Provide the (x, y) coordinate of the cell's center where the given text is located.  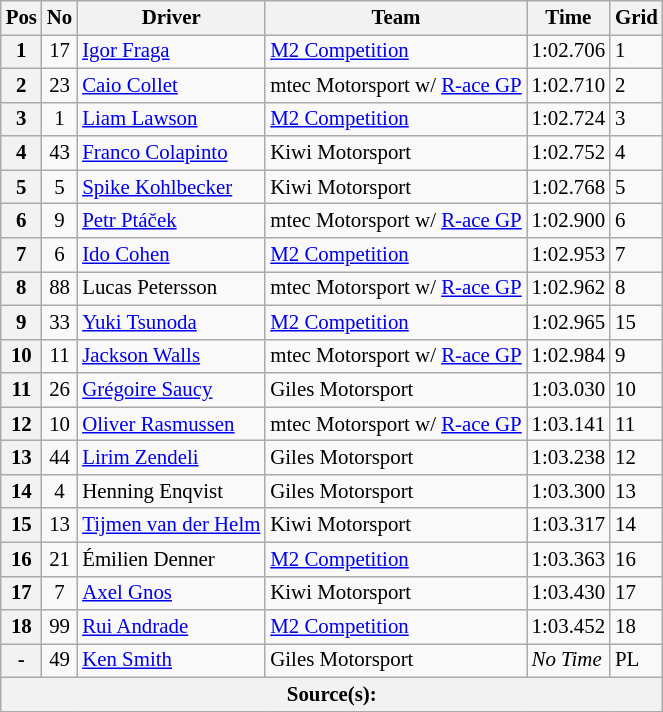
1:02.752 (568, 153)
1:03.238 (568, 458)
PL (636, 661)
1:03.030 (568, 390)
Émilien Denner (171, 559)
Igor Fraga (171, 51)
1:02.900 (568, 221)
Liam Lawson (171, 119)
Lucas Petersson (171, 288)
99 (60, 627)
Rui Andrade (171, 627)
Jackson Walls (171, 356)
1:02.710 (568, 85)
No (60, 18)
Ido Cohen (171, 255)
Axel Gnos (171, 593)
No Time (568, 661)
Lirim Zendeli (171, 458)
1:03.141 (568, 424)
Pos (22, 18)
43 (60, 153)
- (22, 661)
44 (60, 458)
1:03.430 (568, 593)
1:03.317 (568, 525)
1:02.724 (568, 119)
21 (60, 559)
Henning Enqvist (171, 491)
Spike Kohlbecker (171, 187)
33 (60, 322)
Driver (171, 18)
Caio Collet (171, 85)
Yuki Tsunoda (171, 322)
26 (60, 390)
1:02.984 (568, 356)
1:02.965 (568, 322)
Grid (636, 18)
1:02.706 (568, 51)
Tijmen van der Helm (171, 525)
49 (60, 661)
1:03.300 (568, 491)
Grégoire Saucy (171, 390)
Source(s): (332, 695)
1:02.953 (568, 255)
Time (568, 18)
1:03.363 (568, 559)
1:02.962 (568, 288)
88 (60, 288)
Ken Smith (171, 661)
Petr Ptáček (171, 221)
Oliver Rasmussen (171, 424)
23 (60, 85)
Franco Colapinto (171, 153)
Team (396, 18)
1:03.452 (568, 627)
1:02.768 (568, 187)
